Output the (x, y) coordinate of the center of the cell containing the given text.  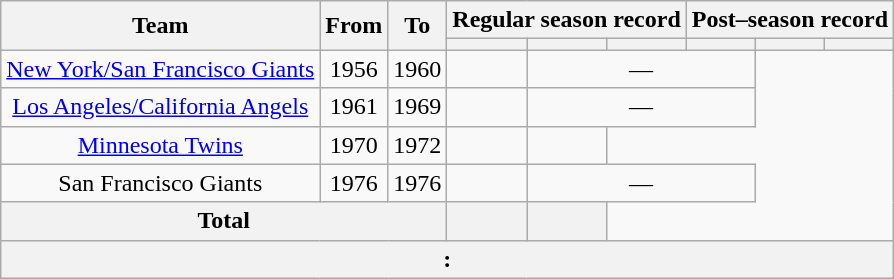
Los Angeles/California Angels (160, 107)
New York/San Francisco Giants (160, 69)
Total (224, 221)
To (418, 26)
: (448, 259)
San Francisco Giants (160, 183)
1972 (418, 145)
1960 (418, 69)
1970 (354, 145)
Post–season record (790, 20)
Regular season record (566, 20)
1969 (418, 107)
From (354, 26)
Minnesota Twins (160, 145)
Team (160, 26)
1956 (354, 69)
1961 (354, 107)
